Extract the (X, Y) coordinate from the center of the cell holding the provided text.  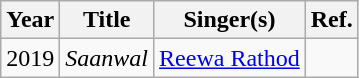
Singer(s) (230, 20)
Year (30, 20)
Title (107, 20)
Reewa Rathod (230, 58)
Ref. (332, 20)
2019 (30, 58)
Saanwal (107, 58)
